Capture the cell that displays the provided text and extract its (X, Y) central coordinate. 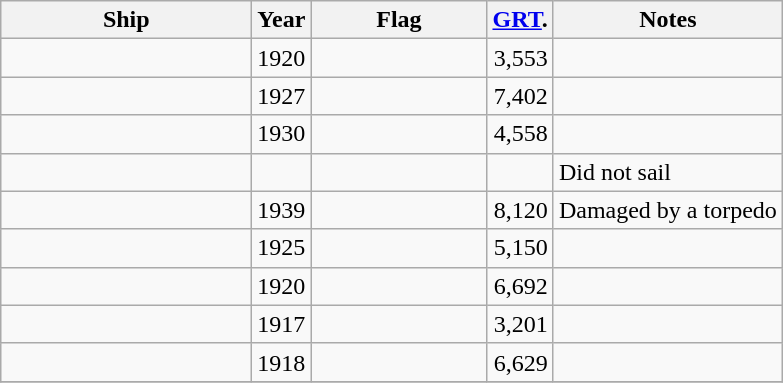
1925 (282, 248)
1917 (282, 324)
4,558 (520, 134)
1939 (282, 210)
3,553 (520, 58)
1927 (282, 96)
Ship (126, 20)
3,201 (520, 324)
Flag (399, 20)
7,402 (520, 96)
Did not sail (668, 172)
6,629 (520, 362)
1930 (282, 134)
Year (282, 20)
6,692 (520, 286)
GRT. (520, 20)
Notes (668, 20)
Damaged by a torpedo (668, 210)
8,120 (520, 210)
1918 (282, 362)
5,150 (520, 248)
